Search for the cell housing the specified text and yield its [x, y] center coordinate. 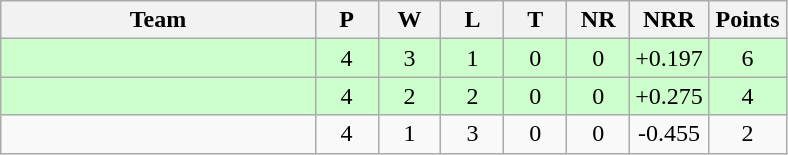
Points [748, 20]
+0.197 [670, 58]
+0.275 [670, 96]
NR [598, 20]
T [536, 20]
W [410, 20]
6 [748, 58]
Team [158, 20]
P [346, 20]
NRR [670, 20]
-0.455 [670, 134]
L [472, 20]
